Search for the cell housing the specified text and yield its (x, y) center coordinate. 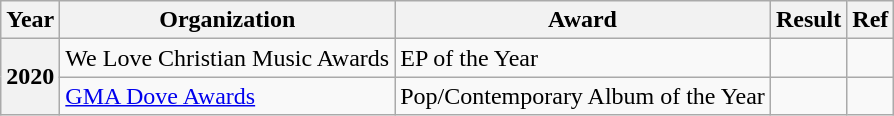
EP of the Year (583, 58)
Result (808, 20)
Organization (228, 20)
Ref (870, 20)
GMA Dove Awards (228, 96)
Year (30, 20)
Pop/Contemporary Album of the Year (583, 96)
We Love Christian Music Awards (228, 58)
2020 (30, 77)
Award (583, 20)
